Capture the cell that displays the provided text and extract its (X, Y) central coordinate. 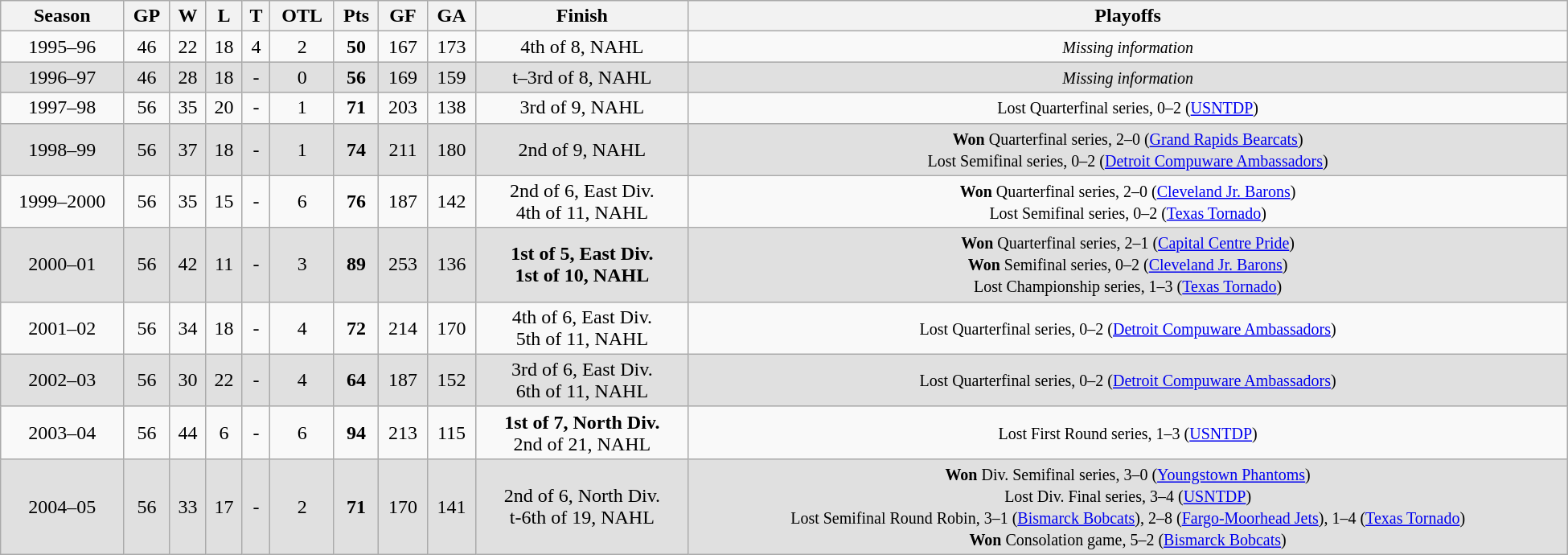
72 (355, 328)
11 (224, 265)
Season (63, 16)
159 (452, 77)
169 (404, 77)
OTL (302, 16)
0 (302, 77)
1999–2000 (63, 201)
2002–03 (63, 380)
30 (188, 380)
GA (452, 16)
213 (404, 433)
94 (355, 433)
T (256, 16)
142 (452, 201)
253 (404, 265)
3 (302, 265)
Pts (355, 16)
1998–99 (63, 150)
42 (188, 265)
1996–97 (63, 77)
2001–02 (63, 328)
1997–98 (63, 108)
4th of 8, NAHL (582, 47)
Lost Quarterfinal series, 0–2 (USNTDP) (1127, 108)
141 (452, 507)
W (188, 16)
GF (404, 16)
33 (188, 507)
Playoffs (1127, 16)
115 (452, 433)
2000–01 (63, 265)
180 (452, 150)
15 (224, 201)
Lost First Round series, 1–3 (USNTDP) (1127, 433)
74 (355, 150)
28 (188, 77)
173 (452, 47)
152 (452, 380)
44 (188, 433)
2nd of 9, NAHL (582, 150)
GP (146, 16)
34 (188, 328)
1st of 5, East Div.1st of 10, NAHL (582, 265)
203 (404, 108)
2nd of 6, East Div.4th of 11, NAHL (582, 201)
138 (452, 108)
3rd of 6, East Div.6th of 11, NAHL (582, 380)
Finish (582, 16)
64 (355, 380)
17 (224, 507)
1995–96 (63, 47)
Won Quarterfinal series, 2–0 (Grand Rapids Bearcats)Lost Semifinal series, 0–2 (Detroit Compuware Ambassadors) (1127, 150)
2004–05 (63, 507)
211 (404, 150)
L (224, 16)
2003–04 (63, 433)
1st of 7, North Div.2nd of 21, NAHL (582, 433)
t–3rd of 8, NAHL (582, 77)
50 (355, 47)
89 (355, 265)
4th of 6, East Div.5th of 11, NAHL (582, 328)
136 (452, 265)
76 (355, 201)
Won Quarterfinal series, 2–1 (Capital Centre Pride)Won Semifinal series, 0–2 (Cleveland Jr. Barons)Lost Championship series, 1–3 (Texas Tornado) (1127, 265)
37 (188, 150)
167 (404, 47)
2nd of 6, North Div.t-6th of 19, NAHL (582, 507)
Won Quarterfinal series, 2–0 (Cleveland Jr. Barons)Lost Semifinal series, 0–2 (Texas Tornado) (1127, 201)
214 (404, 328)
20 (224, 108)
3rd of 9, NAHL (582, 108)
